Output the (X, Y) coordinate of the center of the cell containing the given text.  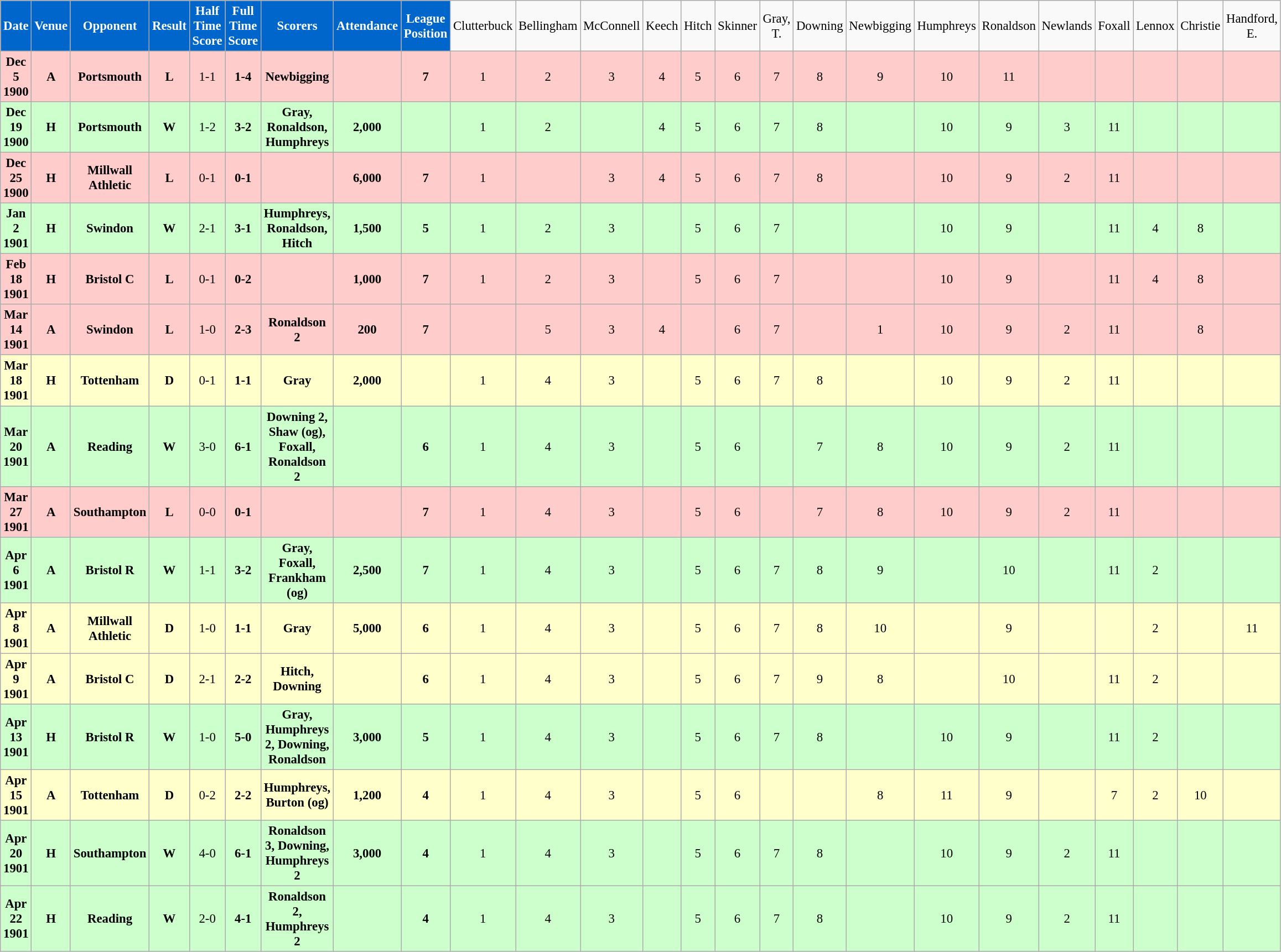
Ronaldson 2 (297, 330)
2-3 (243, 330)
Clutterbuck (483, 26)
Mar 20 1901 (16, 446)
4-1 (243, 918)
Hitch, Downing (297, 679)
Attendance (367, 26)
5,000 (367, 628)
Mar 14 1901 (16, 330)
Humphreys, Ronaldson, Hitch (297, 228)
4-0 (207, 853)
Keech (662, 26)
Dec 19 1900 (16, 127)
Apr 22 1901 (16, 918)
Mar 27 1901 (16, 512)
Christie (1201, 26)
Result (169, 26)
Apr 13 1901 (16, 737)
1,000 (367, 279)
Apr 9 1901 (16, 679)
3-1 (243, 228)
Foxall (1114, 26)
5-0 (243, 737)
Downing (820, 26)
Downing 2, Shaw (og), Foxall, Ronaldson 2 (297, 446)
Gray, T. (776, 26)
Date (16, 26)
Opponent (110, 26)
Apr 20 1901 (16, 853)
Handford, E. (1252, 26)
6,000 (367, 178)
3-0 (207, 446)
Humphreys (946, 26)
Feb 18 1901 (16, 279)
League Position (426, 26)
Dec 25 1900 (16, 178)
Lennox (1155, 26)
Gray, Foxall, Frankham (og) (297, 570)
Jan 2 1901 (16, 228)
Half Time Score (207, 26)
Gray, Humphreys 2, Downing, Ronaldson (297, 737)
Dec 5 1900 (16, 77)
Scorers (297, 26)
1,500 (367, 228)
Bellingham (548, 26)
1-4 (243, 77)
Full Time Score (243, 26)
1,200 (367, 795)
2,500 (367, 570)
Apr 8 1901 (16, 628)
Apr 6 1901 (16, 570)
Hitch (698, 26)
Newlands (1067, 26)
Apr 15 1901 (16, 795)
2-0 (207, 918)
Mar 18 1901 (16, 381)
Ronaldson 2, Humphreys 2 (297, 918)
200 (367, 330)
Ronaldson 3, Downing, Humphreys 2 (297, 853)
Gray, Ronaldson, Humphreys (297, 127)
McConnell (612, 26)
Skinner (737, 26)
Ronaldson (1009, 26)
1-2 (207, 127)
Venue (51, 26)
0-0 (207, 512)
Humphreys, Burton (og) (297, 795)
